Output the [x, y] coordinate of the center of the cell containing the given text.  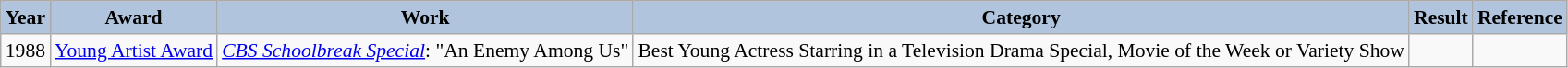
Reference [1520, 17]
Result [1441, 17]
Work [425, 17]
1988 [26, 51]
Award [133, 17]
Year [26, 17]
Category [1021, 17]
Best Young Actress Starring in a Television Drama Special, Movie of the Week or Variety Show [1021, 51]
Young Artist Award [133, 51]
CBS Schoolbreak Special: "An Enemy Among Us" [425, 51]
